Return the [x, y] coordinate for the center point of the cell that contains the specified text.  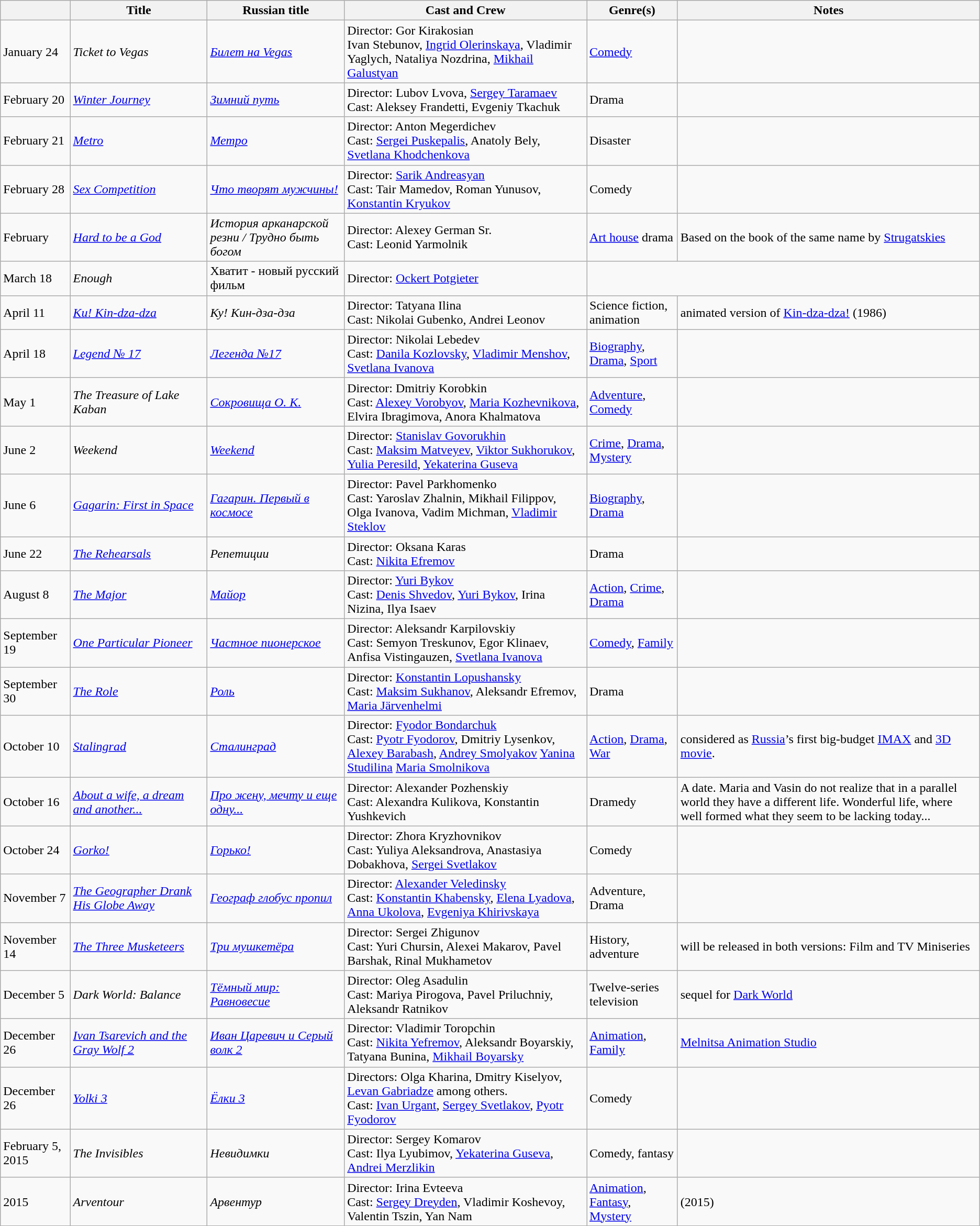
Gorko! [139, 850]
September 19 [36, 643]
August 8 [36, 595]
Director: Aleksandr Karpilovskiy Cast: Semyon Treskunov, Egor Klinaev, Anfisa Vistingauzen, Svetlana Ivanova [466, 643]
Directors: Olga Kharina, Dmitry Kiselyov, Levan Gabriadze among others. Cast: Ivan Urgant, Sergey Svetlakov, Pyotr Fyodorov [466, 1098]
Хватит - новый русский фильм [276, 279]
Director: Alexander Pozhenskiy Cast: Alexandra Kulikova, Konstantin Yushkevich [466, 802]
The Treasure of Lake Kaban [139, 402]
История арканарской резни / Трудно быть богом [276, 237]
Adventure, Drama [632, 898]
Biography, Drama [632, 505]
The Role [139, 691]
Майор [276, 595]
Ку! Кин-дза-дза [276, 312]
The Three Musketeers [139, 946]
June 6 [36, 505]
Гагарин. Первый в космосе [276, 505]
Cast and Crew [466, 10]
Twelve-series television [632, 995]
Adventure, Comedy [632, 402]
June 2 [36, 450]
Legend № 17 [139, 354]
Director: Lubov Lvova, Sergey Taramaev Cast: Aleksey Frandetti, Evgeniy Tkachuk [466, 100]
Director: Stanislav Govorukhin Cast: Maksim Matveyev, Viktor Sukhorukov, Yulia Peresild, Yekaterina Guseva [466, 450]
Director: Sergei Zhigunov Cast: Yuri Chursin, Alexei Makarov, Pavel Barshak, Rinal Mukhametov [466, 946]
Director: Nikolai Lebedev Cast: Danila Kozlovsky, Vladimir Menshov, Svetlana Ivanova [466, 354]
Winter Journey [139, 100]
animated version of Kin-dza-dza! (1986) [828, 312]
Билет на Vegas [276, 51]
Comedy, fantasy [632, 1153]
Director: Fyodor Bondarchuk Cast: Pyotr Fyodorov, Dmitriy Lysenkov, Alexey Barabash, Andrey Smolyakov Yanina Studilina Maria Smolnikova [466, 747]
Science fiction, animation [632, 312]
The Invisibles [139, 1153]
January 24 [36, 51]
Про жену, мечту и еще одну... [276, 802]
Art house drama [632, 237]
Animation, Family [632, 1043]
History, adventure [632, 946]
2015 [36, 1201]
Ku! Kin-dza-dza [139, 312]
June 22 [36, 553]
Melnitsa Animation Studio [828, 1043]
Невидимки [276, 1153]
May 1 [36, 402]
Director: Irina Evteeva Cast: Sergey Dreyden, Vladimir Koshevoy, Valentin Tszin, Yan Nam [466, 1201]
Metro [139, 141]
Action, Drama, War [632, 747]
Director: Anton Megerdichev Cast: Sergei Puskepalis, Anatoly Bely, Svetlana Khodchenkova [466, 141]
Director: Oksana Karas Cast: Nikita Efremov [466, 553]
considered as Russia’s first big-budget IMAX and 3D movie. [828, 747]
Action, Crime, Drama [632, 595]
Географ глобус пропил [276, 898]
Yolki 3 [139, 1098]
Иван Царевич и Серый волк 2 [276, 1043]
Director: Dmitriy Korobkin Cast: Alexey Vorobyov, Maria Kozhevnikova, Elvira Ibragimova, Anora Khalmatova [466, 402]
Disaster [632, 141]
December 5 [36, 995]
Метро [276, 141]
September 30 [36, 691]
Stalingrad [139, 747]
Director: Alexander VeledinskyCast: Konstantin Khabensky, Elena Lyadova, Anna Ukolova, Evgeniya Khirivskaya [466, 898]
Animation, Fantasy, Mystery [632, 1201]
Три мушкетёра [276, 946]
Crime, Drama, Mystery [632, 450]
Director: Oleg Asadulin Cast: Mariya Pirogova, Pavel Priluchniy, Aleksandr Ratnikov [466, 995]
sequel for Dark World [828, 995]
Gagarin: First in Space [139, 505]
Director: Ockert Potgieter [466, 279]
(2015) [828, 1201]
Title [139, 10]
February 20 [36, 100]
March 18 [36, 279]
Director: Tatyana Ilina Cast: Nikolai Gubenko, Andrei Leonov [466, 312]
Based on the book of the same name by Strugatskies [828, 237]
April 11 [36, 312]
will be released in both versions: Film and TV Miniseries [828, 946]
One Particular Pioneer [139, 643]
Director: Yuri Bykov Cast: Denis Shvedov, Yuri Bykov, Irina Nizina, Ilya Isaev [466, 595]
Сокровища О. К. [276, 402]
Russian title [276, 10]
Репетиции [276, 553]
Director: Zhora Kryzhovnikov Cast: Yuliya Aleksandrova, Anastasiya Dobakhova, Sergei Svetlakov [466, 850]
Dramedy [632, 802]
Director: Alexey German Sr. Cast: Leonid Yarmolnik [466, 237]
February 5, 2015 [36, 1153]
Hard to be a God [139, 237]
Director: Pavel Parkhomenko Cast: Yaroslav Zhalnin, Mikhail Filippov, Olga Ivanova, Vadim Michman, Vladimir Steklov [466, 505]
Частное пионерское [276, 643]
Ticket to Vegas [139, 51]
Enough [139, 279]
November 14 [36, 946]
October 24 [36, 850]
Arventour [139, 1201]
Director: Sergey Komarov Cast: Ilya Lyubimov, Yekaterina Guseva, Andrei Merzlikin [466, 1153]
Genre(s) [632, 10]
Dark World: Balance [139, 995]
February 28 [36, 189]
February [36, 237]
The Major [139, 595]
The Geographer Drank His Globe Away [139, 898]
Зимний путь [276, 100]
February 21 [36, 141]
The Rehearsals [139, 553]
About a wife, a dream and another... [139, 802]
Тёмный мир: Равновесие [276, 995]
Sex Competition [139, 189]
Сталинград [276, 747]
October 10 [36, 747]
Notes [828, 10]
October 16 [36, 802]
Горько! [276, 850]
Ivan Tsarevich and the Gray Wolf 2 [139, 1043]
Biography, Drama, Sport [632, 354]
November 7 [36, 898]
Арвентур [276, 1201]
Director: Gor Kirakosian Ivan Stebunov, Ingrid Olerinskaya, Vladimir Yaglych, Nataliya Nozdrina, Mikhail Galustyan [466, 51]
Ёлки 3 [276, 1098]
Легенда №17 [276, 354]
Роль [276, 691]
Comedy, Family [632, 643]
Director: Vladimir Toropchin Cast: Nikita Yefremov, Aleksandr Boyarskiy, Tatyana Bunina, Mikhail Boyarsky [466, 1043]
Что творят мужчины! [276, 189]
Director: Sarik Andreasyan Cast: Tair Mamedov, Roman Yunusov, Konstantin Kryukov [466, 189]
Director: Konstantin Lopushansky Cast: Maksim Sukhanov, Aleksandr Efremov, Maria Järvenhelmi [466, 691]
April 18 [36, 354]
